For the text-containing cell, return its midpoint in (x, y) coordinate format. 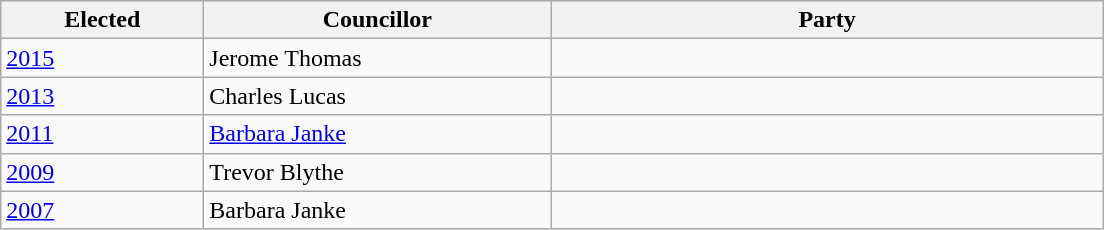
2011 (102, 134)
Charles Lucas (378, 96)
Jerome Thomas (378, 58)
2009 (102, 172)
Elected (102, 20)
2007 (102, 210)
2015 (102, 58)
Councillor (378, 20)
Party (827, 20)
2013 (102, 96)
Trevor Blythe (378, 172)
